Detect which cell encompasses the target text, then output its (X, Y) center coordinate. 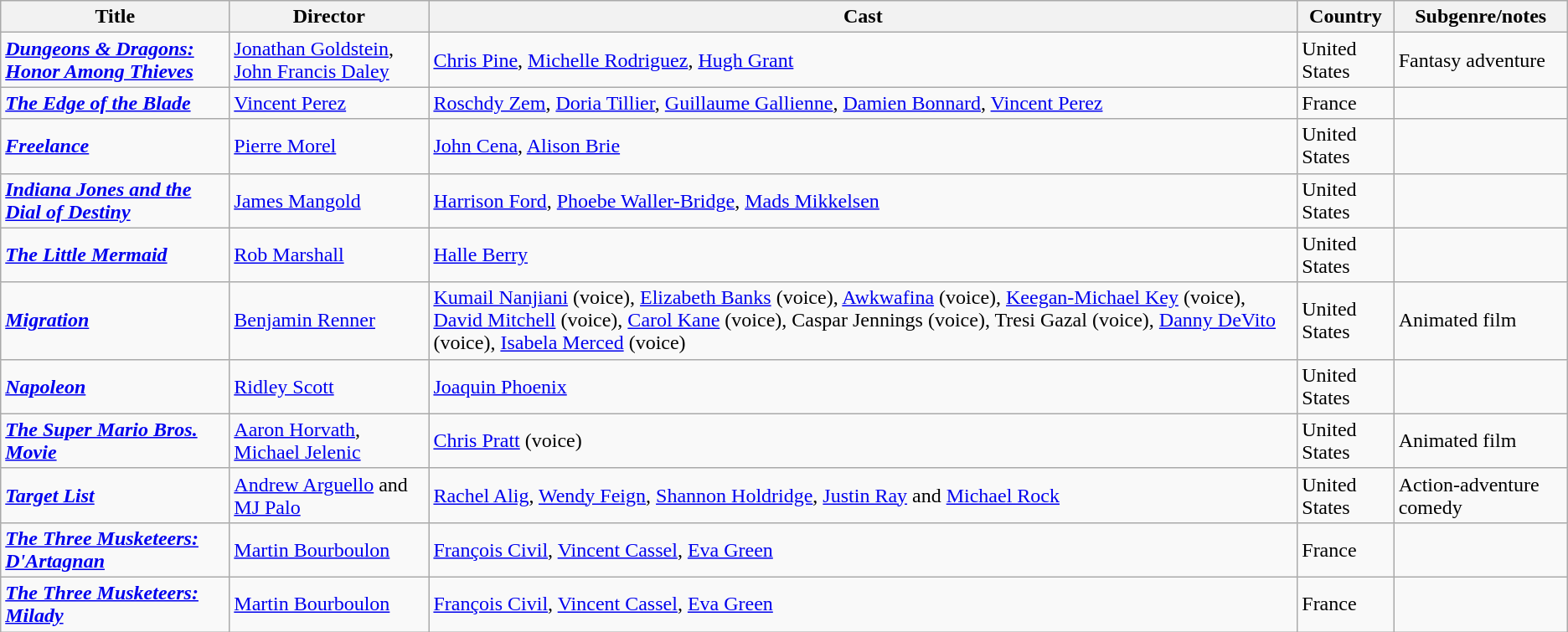
Freelance (116, 146)
Vincent Perez (329, 103)
Harrison Ford, Phoebe Waller-Bridge, Mads Mikkelsen (863, 201)
The Super Mario Bros. Movie (116, 440)
Dungeons & Dragons: Honor Among Thieves (116, 60)
Country (1345, 17)
The Edge of the Blade (116, 103)
Joaquin Phoenix (863, 387)
Chris Pratt (voice) (863, 440)
Action-adventure comedy (1481, 496)
Title (116, 17)
Aaron Horvath, Michael Jelenic (329, 440)
Fantasy adventure (1481, 60)
Subgenre/notes (1481, 17)
Rob Marshall (329, 254)
Roschdy Zem, Doria Tillier, Guillaume Gallienne, Damien Bonnard, Vincent Perez (863, 103)
The Three Musketeers: Milady (116, 604)
Andrew Arguello and MJ Palo (329, 496)
Jonathan Goldstein, John Francis Daley (329, 60)
Ridley Scott (329, 387)
John Cena, Alison Brie (863, 146)
Director (329, 17)
Target List (116, 496)
Indiana Jones and the Dial of Destiny (116, 201)
The Little Mermaid (116, 254)
James Mangold (329, 201)
Cast (863, 17)
Rachel Alig, Wendy Feign, Shannon Holdridge, Justin Ray and Michael Rock (863, 496)
Halle Berry (863, 254)
Chris Pine, Michelle Rodriguez, Hugh Grant (863, 60)
The Three Musketeers: D'Artagnan (116, 549)
Pierre Morel (329, 146)
Napoleon (116, 387)
Benjamin Renner (329, 321)
Migration (116, 321)
